Search for the cell housing the specified text and yield its [x, y] center coordinate. 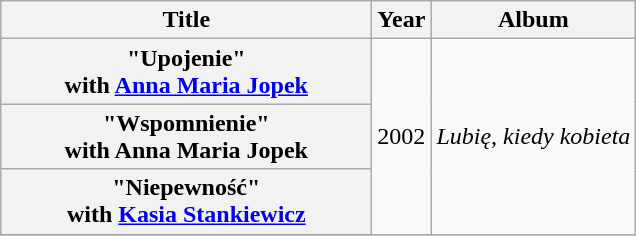
2002 [402, 136]
Title [186, 20]
Album [534, 20]
"Upojenie"with Anna Maria Jopek [186, 72]
Lubię, kiedy kobieta [534, 136]
"Wspomnienie"with Anna Maria Jopek [186, 136]
Year [402, 20]
"Niepewność"with Kasia Stankiewicz [186, 202]
